Identify which cell holds the provided text, then report its (X, Y) central coordinate. 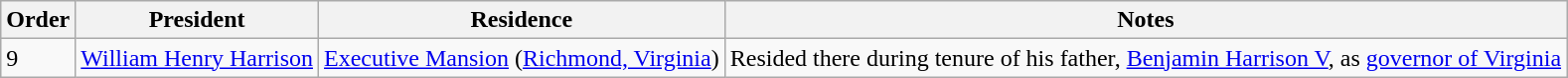
Residence (523, 20)
9 (38, 58)
Resided there during tenure of his father, Benjamin Harrison V, as governor of Virginia (1145, 58)
Executive Mansion (Richmond, Virginia) (523, 58)
President (197, 20)
Order (38, 20)
William Henry Harrison (197, 58)
Notes (1145, 20)
